Search for the cell housing the specified text and yield its [X, Y] center coordinate. 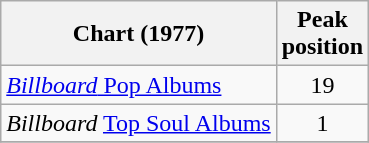
1 [322, 123]
Peakposition [322, 34]
Billboard Pop Albums [138, 85]
Billboard Top Soul Albums [138, 123]
Chart (1977) [138, 34]
19 [322, 85]
